Locate the cell with the specified text and output its (X, Y) center coordinate. 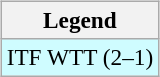
ITF WTT (2–1) (80, 57)
Legend (80, 20)
